Capture the cell that displays the provided text and extract its [x, y] central coordinate. 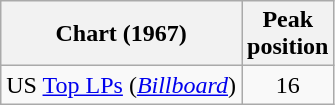
US Top LPs (Billboard) [122, 85]
Chart (1967) [122, 34]
Peakposition [288, 34]
16 [288, 85]
